Search for the cell housing the specified text and yield its [x, y] center coordinate. 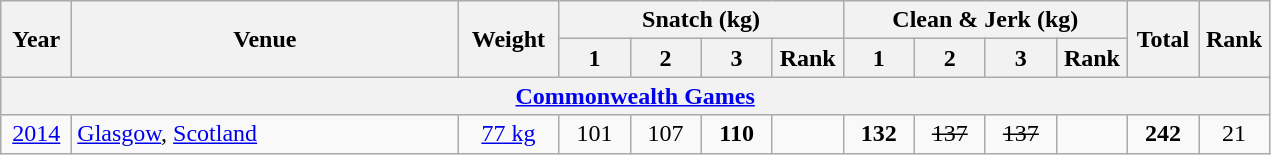
Glasgow, Scotland [265, 134]
Clean & Jerk (kg) [985, 20]
Total [1162, 39]
Year [36, 39]
101 [594, 134]
242 [1162, 134]
Commonwealth Games [636, 96]
107 [666, 134]
Weight [508, 39]
Snatch (kg) [701, 20]
2014 [36, 134]
21 [1234, 134]
77 kg [508, 134]
110 [736, 134]
132 [878, 134]
Venue [265, 39]
